Provide the (x, y) coordinate of the cell's center where the given text is located.  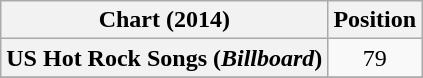
Chart (2014) (164, 20)
79 (375, 58)
Position (375, 20)
US Hot Rock Songs (Billboard) (164, 58)
